Return (x, y) of the center of cell containing provided text 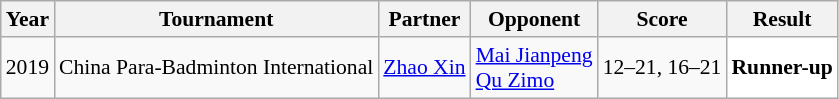
Runner-up (782, 68)
Zhao Xin (424, 68)
12–21, 16–21 (662, 68)
2019 (28, 68)
Mai Jianpeng Qu Zimo (534, 68)
Opponent (534, 19)
Partner (424, 19)
China Para-Badminton International (216, 68)
Score (662, 19)
Result (782, 19)
Year (28, 19)
Tournament (216, 19)
